From the cell containing the given text, extract its center point as [X, Y] coordinate. 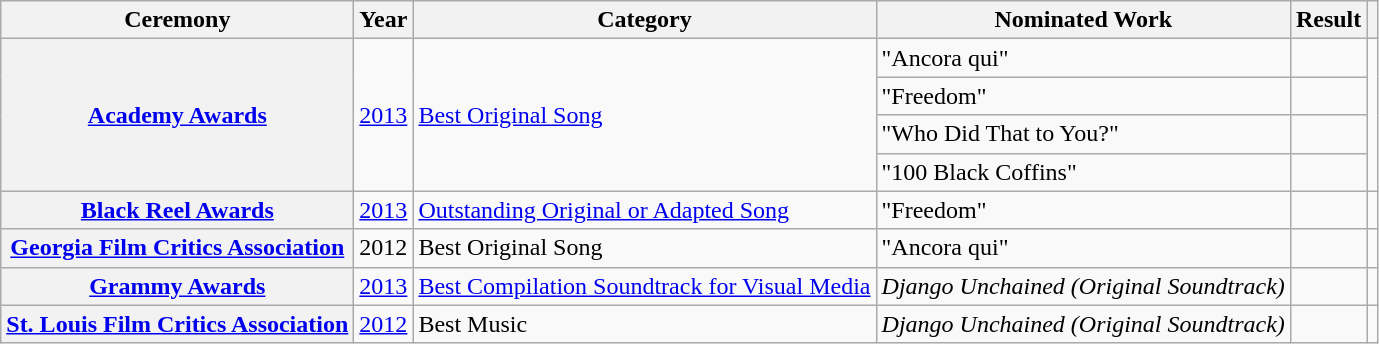
Academy Awards [178, 115]
Result [1328, 20]
"Who Did That to You?" [1083, 134]
"100 Black Coffins" [1083, 172]
Best Music [644, 324]
St. Louis Film Critics Association [178, 324]
Category [644, 20]
Ceremony [178, 20]
Grammy Awards [178, 286]
Outstanding Original or Adapted Song [644, 210]
Best Compilation Soundtrack for Visual Media [644, 286]
Year [384, 20]
Nominated Work [1083, 20]
Georgia Film Critics Association [178, 248]
Black Reel Awards [178, 210]
